From the cell containing the given text, extract its center point as [X, Y] coordinate. 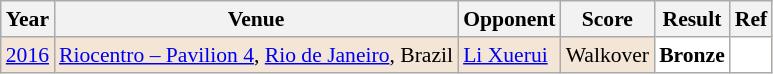
Score [608, 19]
Year [28, 19]
Venue [256, 19]
Result [692, 19]
2016 [28, 55]
Walkover [608, 55]
Bronze [692, 55]
Riocentro – Pavilion 4, Rio de Janeiro, Brazil [256, 55]
Opponent [510, 19]
Ref [751, 19]
Li Xuerui [510, 55]
